Find where the given text appears and provide that cell's center as (x, y) coordinate. 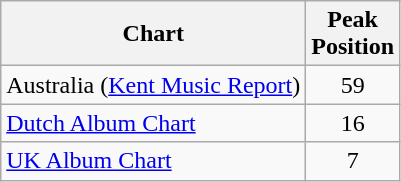
Australia (Kent Music Report) (154, 85)
7 (353, 161)
UK Album Chart (154, 161)
Dutch Album Chart (154, 123)
Chart (154, 34)
PeakPosition (353, 34)
59 (353, 85)
16 (353, 123)
